Return the [x, y] coordinate for the center point of the cell that contains the specified text.  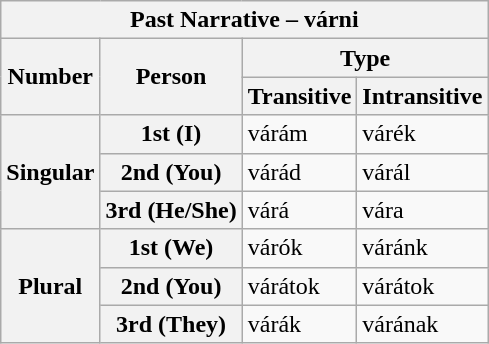
vára [422, 210]
Transitive [300, 96]
Plural [50, 286]
Person [171, 77]
1st (We) [171, 248]
1st (I) [171, 134]
váránk [422, 248]
várád [300, 172]
várék [422, 134]
Number [50, 77]
várók [300, 248]
várám [300, 134]
Type [365, 58]
3rd (They) [171, 324]
várá [300, 210]
Intransitive [422, 96]
Singular [50, 172]
várál [422, 172]
Past Narrative – várni [244, 20]
3rd (He/She) [171, 210]
várának [422, 324]
várák [300, 324]
